Find where the given text appears and provide that cell's center as (x, y) coordinate. 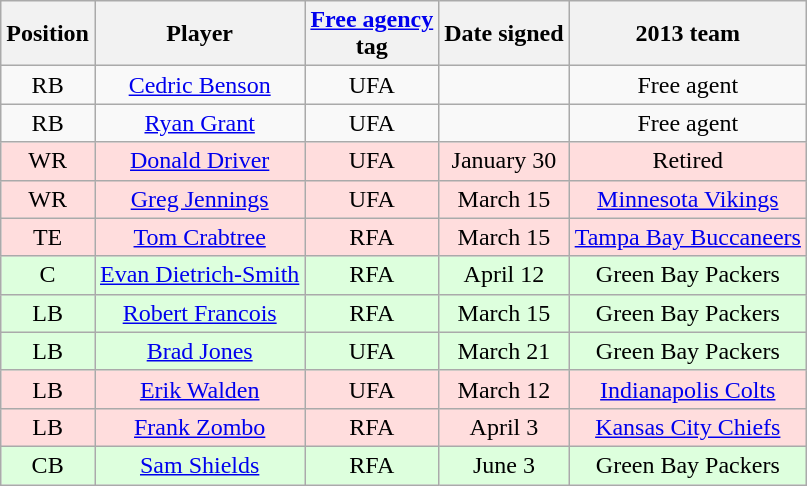
Minnesota Vikings (688, 199)
Ryan Grant (199, 123)
March 12 (504, 389)
Erik Walden (199, 389)
Evan Dietrich-Smith (199, 275)
June 3 (504, 465)
Date signed (504, 34)
2013 team (688, 34)
Brad Jones (199, 351)
Greg Jennings (199, 199)
Tom Crabtree (199, 237)
C (48, 275)
Retired (688, 161)
Kansas City Chiefs (688, 427)
March 21 (504, 351)
Free agencytag (372, 34)
January 30 (504, 161)
Frank Zombo (199, 427)
Player (199, 34)
April 12 (504, 275)
Position (48, 34)
CB (48, 465)
Cedric Benson (199, 85)
Donald Driver (199, 161)
Indianapolis Colts (688, 389)
TE (48, 237)
Tampa Bay Buccaneers (688, 237)
Sam Shields (199, 465)
April 3 (504, 427)
Robert Francois (199, 313)
